Locate the cell with the specified text and output its [x, y] center coordinate. 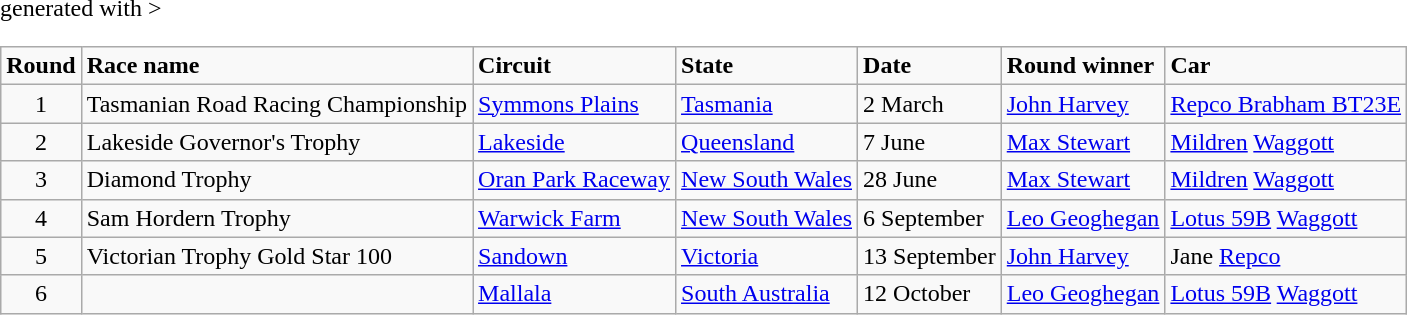
28 June [930, 180]
6 [41, 294]
6 September [930, 218]
3 [41, 180]
Date [930, 66]
4 [41, 218]
Tasmania [767, 104]
Victoria [767, 256]
Round winner [1083, 66]
Symmons Plains [574, 104]
13 September [930, 256]
Lakeside Governor's Trophy [276, 142]
Repco Brabham BT23E [1286, 104]
State [767, 66]
2 [41, 142]
Oran Park Raceway [574, 180]
7 June [930, 142]
Sandown [574, 256]
Diamond Trophy [276, 180]
Mallala [574, 294]
Queensland [767, 142]
12 October [930, 294]
Lakeside [574, 142]
Round [41, 66]
5 [41, 256]
Sam Hordern Trophy [276, 218]
Race name [276, 66]
2 March [930, 104]
Jane Repco [1286, 256]
1 [41, 104]
Car [1286, 66]
Circuit [574, 66]
Tasmanian Road Racing Championship [276, 104]
South Australia [767, 294]
Victorian Trophy Gold Star 100 [276, 256]
Warwick Farm [574, 218]
